For the text-containing cell, return its midpoint in [X, Y] coordinate format. 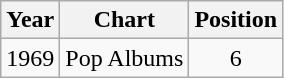
Chart [124, 20]
Year [30, 20]
Position [236, 20]
Pop Albums [124, 58]
1969 [30, 58]
6 [236, 58]
